Return [X, Y] of the center of cell containing provided text 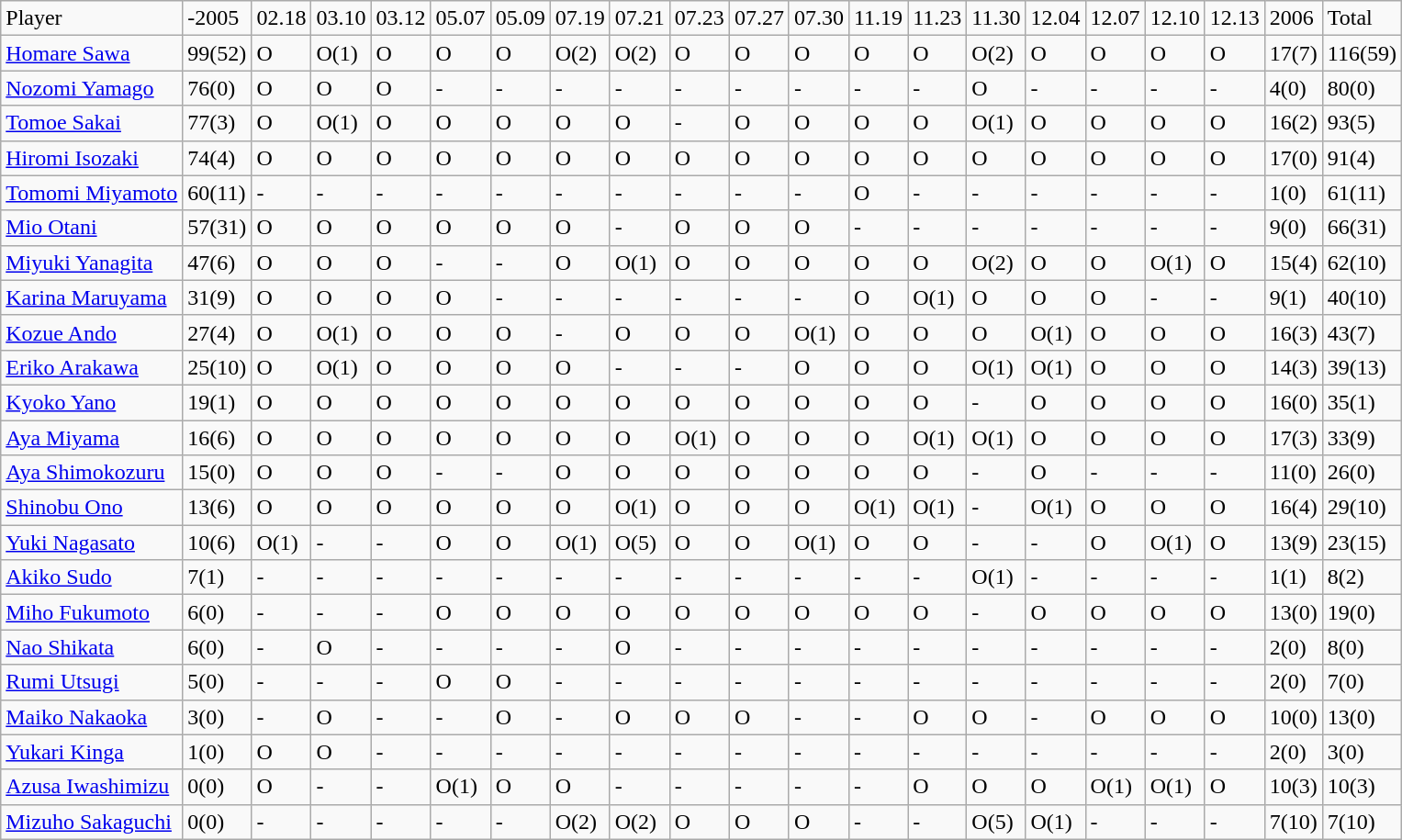
17(7) [1293, 53]
99(52) [217, 53]
-2005 [217, 18]
9(0) [1293, 228]
23(15) [1362, 543]
16(2) [1293, 123]
07.27 [758, 18]
Karina Maruyama [92, 297]
39(13) [1362, 367]
9(1) [1293, 297]
05.09 [520, 18]
4(0) [1293, 88]
Nao Shikata [92, 647]
60(11) [217, 193]
16(6) [217, 438]
77(3) [217, 123]
25(10) [217, 367]
07.30 [819, 18]
15(0) [217, 473]
12.10 [1175, 18]
62(10) [1362, 263]
2006 [1293, 18]
Rumi Utsugi [92, 682]
91(4) [1362, 158]
11.30 [996, 18]
Homare Sawa [92, 53]
13(6) [217, 508]
8(2) [1362, 577]
Mizuho Sakaguchi [92, 822]
10(6) [217, 543]
Hiromi Isozaki [92, 158]
116(59) [1362, 53]
Player [92, 18]
15(4) [1293, 263]
7(0) [1362, 682]
11.23 [937, 18]
12.13 [1234, 18]
Azusa Iwashimizu [92, 787]
8(0) [1362, 647]
16(0) [1293, 402]
Miyuki Yanagita [92, 263]
Aya Shimokozuru [92, 473]
31(9) [217, 297]
Akiko Sudo [92, 577]
Tomomi Miyamoto [92, 193]
03.12 [400, 18]
Aya Miyama [92, 438]
17(0) [1293, 158]
Tomoe Sakai [92, 123]
Shinobu Ono [92, 508]
07.19 [580, 18]
29(10) [1362, 508]
11(0) [1293, 473]
66(31) [1362, 228]
Kozue Ando [92, 332]
16(3) [1293, 332]
74(4) [217, 158]
93(5) [1362, 123]
07.23 [700, 18]
05.07 [461, 18]
Yuki Nagasato [92, 543]
5(0) [217, 682]
40(10) [1362, 297]
19(0) [1362, 612]
14(3) [1293, 367]
10(0) [1293, 717]
Total [1362, 18]
1(1) [1293, 577]
7(1) [217, 577]
19(1) [217, 402]
27(4) [217, 332]
26(0) [1362, 473]
16(4) [1293, 508]
12.04 [1056, 18]
03.10 [342, 18]
Yukari Kinga [92, 752]
12.07 [1115, 18]
Maiko Nakaoka [92, 717]
35(1) [1362, 402]
47(6) [217, 263]
43(7) [1362, 332]
80(0) [1362, 88]
Eriko Arakawa [92, 367]
Miho Fukumoto [92, 612]
11.19 [878, 18]
Kyoko Yano [92, 402]
07.21 [639, 18]
17(3) [1293, 438]
13(9) [1293, 543]
Nozomi Yamago [92, 88]
02.18 [281, 18]
33(9) [1362, 438]
Mio Otani [92, 228]
57(31) [217, 228]
61(11) [1362, 193]
76(0) [217, 88]
